Pinpoint the cell where the given text exists, returning its (X, Y) midpoint coordinate. 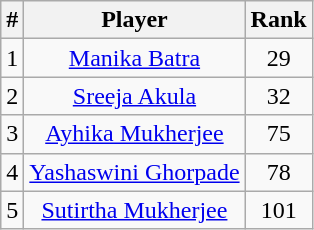
# (12, 20)
Ayhika Mukherjee (134, 134)
Sutirtha Mukherjee (134, 210)
1 (12, 58)
29 (278, 58)
Manika Batra (134, 58)
Yashaswini Ghorpade (134, 172)
Sreeja Akula (134, 96)
78 (278, 172)
32 (278, 96)
4 (12, 172)
2 (12, 96)
Player (134, 20)
5 (12, 210)
75 (278, 134)
Rank (278, 20)
3 (12, 134)
101 (278, 210)
